Provide the [X, Y] coordinate of the cell's center where the given text is located.  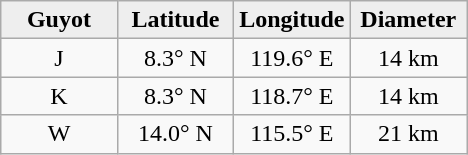
Guyot [59, 20]
21 km [408, 134]
J [59, 58]
118.7° E [292, 96]
119.6° E [292, 58]
Latitude [175, 20]
Diameter [408, 20]
115.5° E [292, 134]
14.0° N [175, 134]
K [59, 96]
W [59, 134]
Longitude [292, 20]
